Return [X, Y] of the center of cell containing provided text 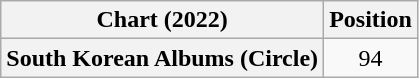
Chart (2022) [162, 20]
South Korean Albums (Circle) [162, 58]
Position [371, 20]
94 [371, 58]
